Provide the [x, y] coordinate of the cell's center where the given text is located.  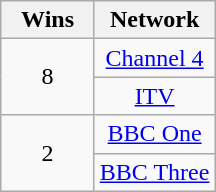
BBC One [154, 134]
Network [154, 20]
Wins [48, 20]
8 [48, 77]
2 [48, 153]
Channel 4 [154, 58]
BBC Three [154, 172]
ITV [154, 96]
